Extract the [X, Y] coordinate from the center of the cell holding the provided text.  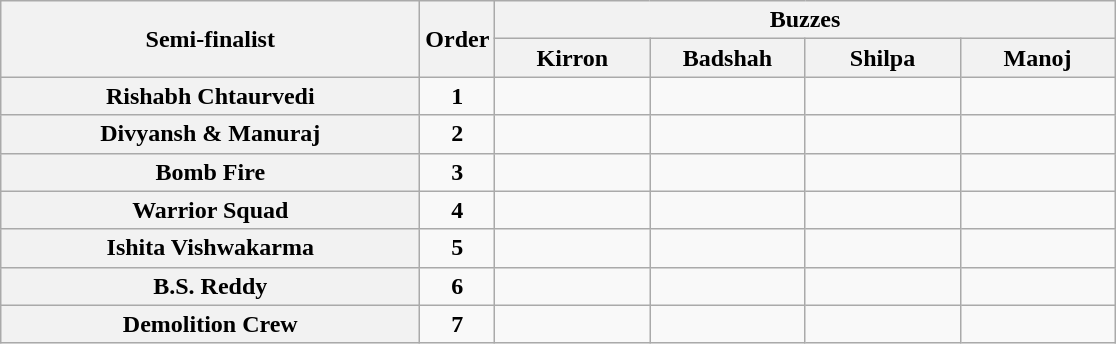
Warrior Squad [210, 210]
1 [458, 96]
Kirron [572, 58]
2 [458, 134]
7 [458, 324]
Demolition Crew [210, 324]
Bomb Fire [210, 172]
Shilpa [882, 58]
Manoj [1038, 58]
5 [458, 248]
Divyansh & Manuraj [210, 134]
3 [458, 172]
B.S. Reddy [210, 286]
Badshah [728, 58]
Rishabh Chtaurvedi [210, 96]
Ishita Vishwakarma [210, 248]
Semi-finalist [210, 39]
4 [458, 210]
Order [458, 39]
Buzzes [805, 20]
6 [458, 286]
